Return the [x, y] coordinate for the center point of the cell that contains the specified text.  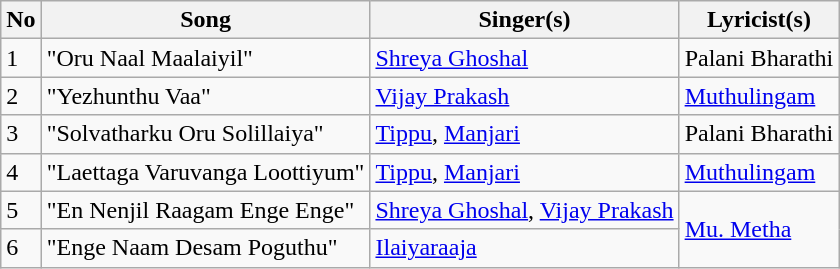
"Oru Naal Maalaiyil" [206, 58]
Song [206, 20]
5 [21, 210]
Lyricist(s) [759, 20]
4 [21, 172]
6 [21, 248]
Shreya Ghoshal, Vijay Prakash [524, 210]
No [21, 20]
"Solvatharku Oru Solillaiya" [206, 134]
2 [21, 96]
3 [21, 134]
1 [21, 58]
Singer(s) [524, 20]
Shreya Ghoshal [524, 58]
"Laettaga Varuvanga Loottiyum" [206, 172]
Vijay Prakash [524, 96]
Mu. Metha [759, 229]
"Enge Naam Desam Poguthu" [206, 248]
"En Nenjil Raagam Enge Enge" [206, 210]
Ilaiyaraaja [524, 248]
"Yezhunthu Vaa" [206, 96]
